Search for the cell housing the specified text and yield its [X, Y] center coordinate. 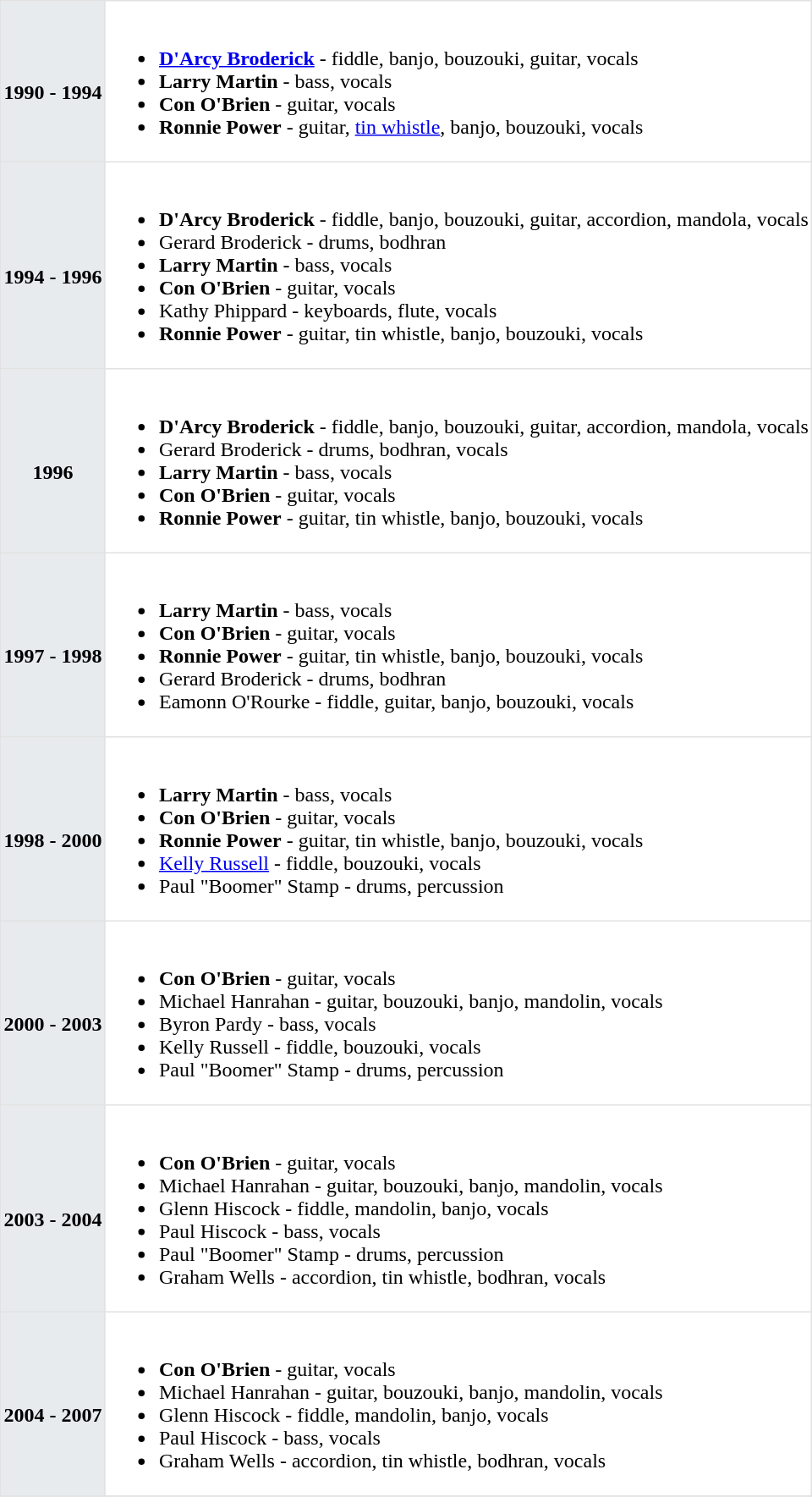
1997 - 1998 [52, 645]
1998 - 2000 [52, 829]
1994 - 1996 [52, 265]
2000 - 2003 [52, 1013]
2004 - 2007 [52, 1404]
2003 - 2004 [52, 1208]
1996 [52, 461]
1990 - 1994 [52, 81]
